Search for the cell housing the specified text and yield its (X, Y) center coordinate. 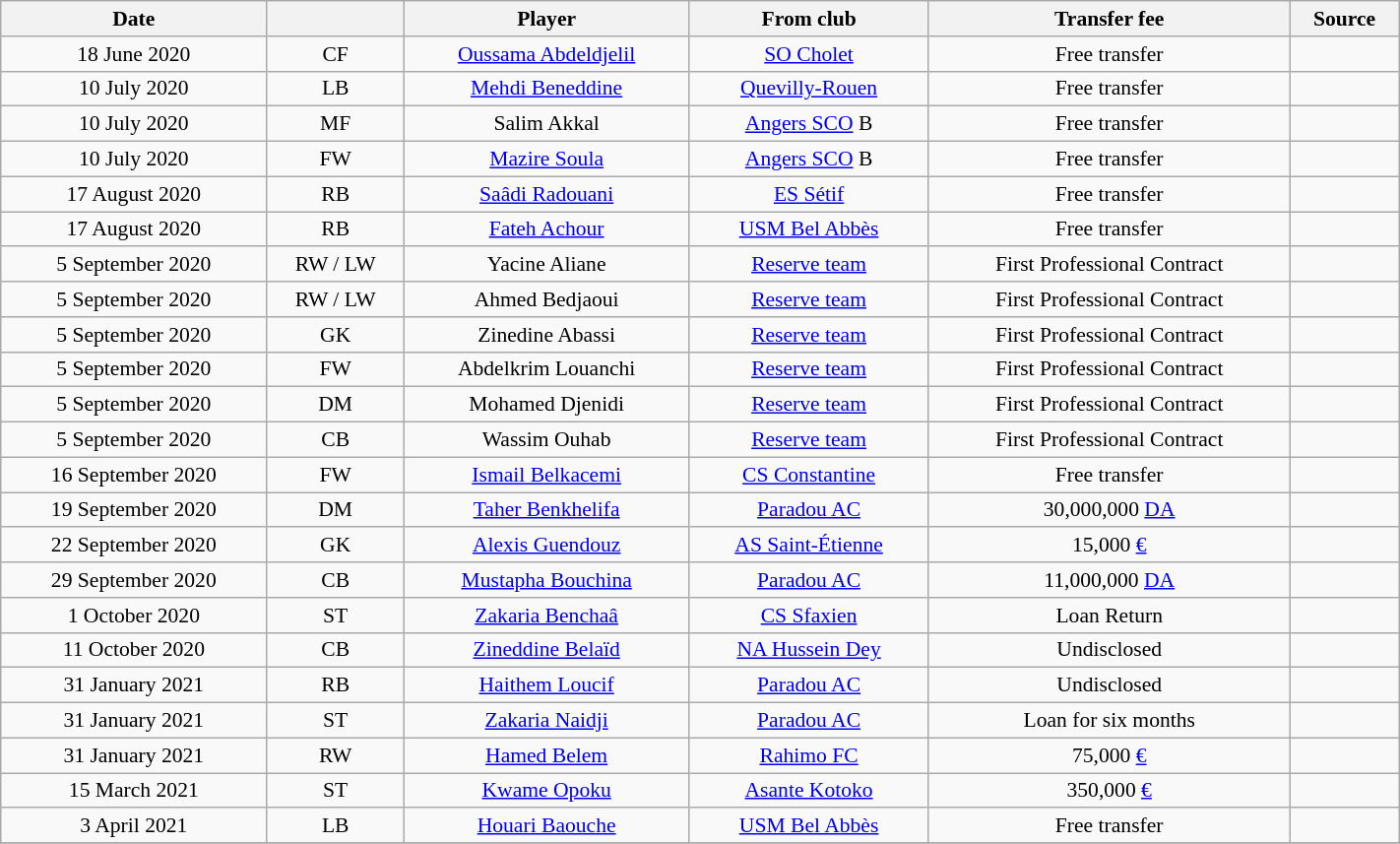
ES Sétif (809, 194)
Rahimo FC (809, 755)
Ahmed Bedjaoui (547, 299)
CS Sfaxien (809, 616)
11,000,000 DA (1109, 580)
Fateh Achour (547, 229)
22 September 2020 (134, 546)
Mustapha Bouchina (547, 580)
Loan Return (1109, 616)
Hamed Belem (547, 755)
Ismail Belkacemi (547, 475)
Saâdi Radouani (547, 194)
Oussama Abdeldjelil (547, 54)
Mohamed Djenidi (547, 405)
CS Constantine (809, 475)
19 September 2020 (134, 510)
Mazire Soula (547, 160)
Zinedine Abassi (547, 335)
Wassim Ouhab (547, 440)
Zakaria Benchaâ (547, 616)
Houari Baouche (547, 826)
Date (134, 19)
From club (809, 19)
Zakaria Naidji (547, 721)
Taher Benkhelifa (547, 510)
3 April 2021 (134, 826)
Asante Kotoko (809, 791)
Transfer fee (1109, 19)
Player (547, 19)
AS Saint-Étienne (809, 546)
11 October 2020 (134, 650)
Kwame Opoku (547, 791)
RW (336, 755)
350,000 € (1109, 791)
Zineddine Belaïd (547, 650)
SO Cholet (809, 54)
15 March 2021 (134, 791)
15,000 € (1109, 546)
16 September 2020 (134, 475)
NA Hussein Dey (809, 650)
Source (1345, 19)
Mehdi Beneddine (547, 89)
1 October 2020 (134, 616)
Alexis Guendouz (547, 546)
18 June 2020 (134, 54)
Yacine Aliane (547, 265)
75,000 € (1109, 755)
Quevilly-Rouen (809, 89)
Abdelkrim Louanchi (547, 369)
29 September 2020 (134, 580)
CF (336, 54)
Salim Akkal (547, 124)
MF (336, 124)
Loan for six months (1109, 721)
Haithem Loucif (547, 685)
30,000,000 DA (1109, 510)
